Extract the (X, Y) coordinate from the center of the cell holding the provided text.  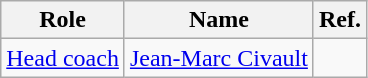
Jean-Marc Civault (218, 58)
Ref. (340, 20)
Name (218, 20)
Head coach (63, 58)
Role (63, 20)
